Extract the (X, Y) coordinate from the center of the cell holding the provided text.  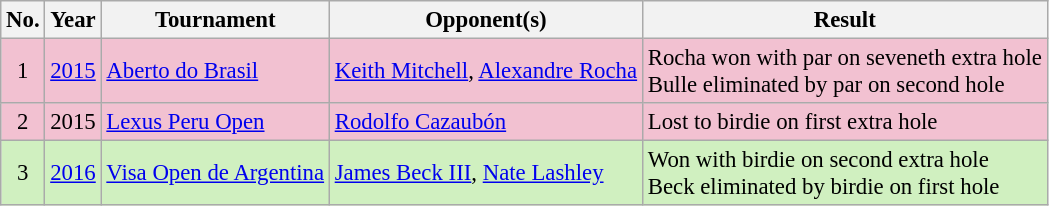
James Beck III, Nate Lashley (486, 174)
Result (844, 20)
2016 (73, 174)
Won with birdie on second extra holeBeck eliminated by birdie on first hole (844, 174)
No. (23, 20)
Year (73, 20)
Opponent(s) (486, 20)
Lexus Peru Open (215, 122)
Tournament (215, 20)
Lost to birdie on first extra hole (844, 122)
Rocha won with par on seveneth extra holeBulle eliminated by par on second hole (844, 72)
3 (23, 174)
2 (23, 122)
Visa Open de Argentina (215, 174)
Keith Mitchell, Alexandre Rocha (486, 72)
1 (23, 72)
Rodolfo Cazaubón (486, 122)
Aberto do Brasil (215, 72)
